Locate the cell with the specified text and output its [X, Y] center coordinate. 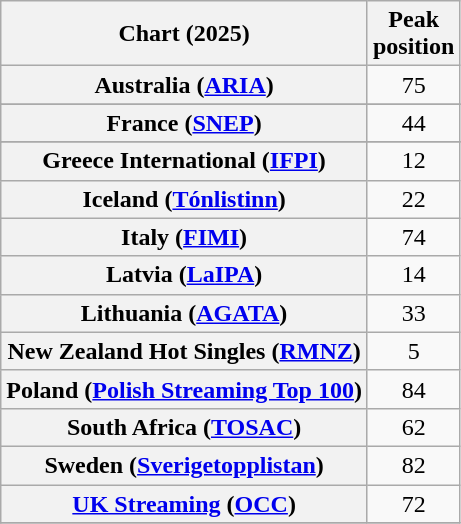
74 [413, 237]
New Zealand Hot Singles (RMNZ) [184, 351]
14 [413, 275]
Australia (ARIA) [184, 85]
62 [413, 427]
44 [413, 123]
Chart (2025) [184, 34]
84 [413, 389]
Latvia (LaIPA) [184, 275]
72 [413, 503]
Greece International (IFPI) [184, 161]
Sweden (Sverigetopplistan) [184, 465]
75 [413, 85]
Italy (FIMI) [184, 237]
Poland (Polish Streaming Top 100) [184, 389]
UK Streaming (OCC) [184, 503]
Iceland (Tónlistinn) [184, 199]
22 [413, 199]
France (SNEP) [184, 123]
Lithuania (AGATA) [184, 313]
82 [413, 465]
South Africa (TOSAC) [184, 427]
12 [413, 161]
Peakposition [413, 34]
33 [413, 313]
5 [413, 351]
